Search for the cell housing the specified text and yield its [x, y] center coordinate. 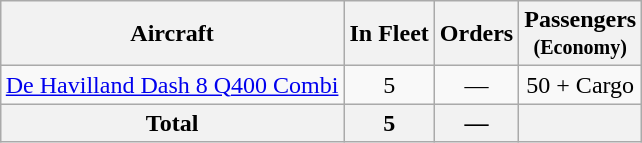
In Fleet [389, 34]
50 + Cargo [580, 85]
Aircraft [172, 34]
Orders [476, 34]
De Havilland Dash 8 Q400 Combi [172, 85]
Passengers (Economy) [580, 34]
Total [172, 123]
